Scan for the cell matching the given text and deliver its [x, y] coordinate at center. 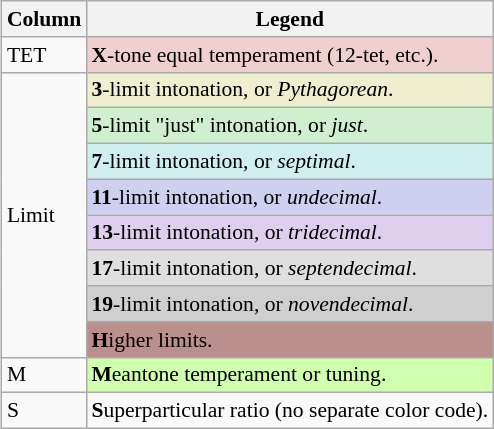
X-tone equal temperament (12-tet, etc.). [290, 54]
Legend [290, 19]
19-limit intonation, or novendecimal. [290, 304]
Column [44, 19]
Meantone temperament or tuning. [290, 375]
S [44, 411]
TET [44, 54]
Superparticular ratio (no separate color code). [290, 411]
13-limit intonation, or tridecimal. [290, 232]
17-limit intonation, or septendecimal. [290, 268]
7-limit intonation, or septimal. [290, 161]
Limit [44, 214]
Higher limits. [290, 339]
3-limit intonation, or Pythagorean. [290, 90]
5-limit "just" intonation, or just. [290, 126]
M [44, 375]
11-limit intonation, or undecimal. [290, 197]
